Capture the cell that displays the provided text and extract its [x, y] central coordinate. 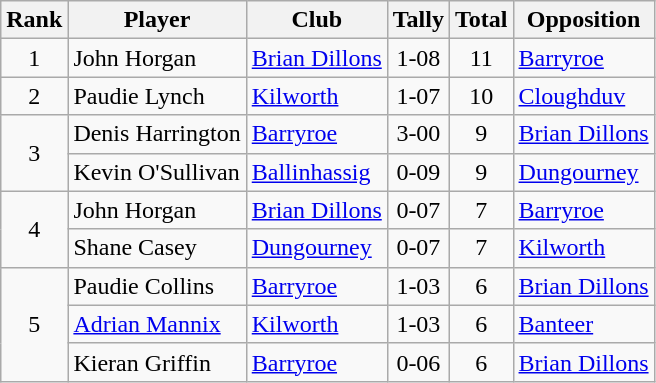
0-09 [418, 172]
1 [34, 58]
1-08 [418, 58]
2 [34, 96]
Paudie Lynch [157, 96]
Club [316, 20]
11 [481, 58]
Banteer [584, 324]
5 [34, 324]
3-00 [418, 134]
Denis Harrington [157, 134]
Cloughduv [584, 96]
0-06 [418, 362]
1-07 [418, 96]
4 [34, 229]
Kevin O'Sullivan [157, 172]
Total [481, 20]
Player [157, 20]
Shane Casey [157, 248]
Adrian Mannix [157, 324]
Kieran Griffin [157, 362]
3 [34, 153]
Opposition [584, 20]
Paudie Collins [157, 286]
Tally [418, 20]
Ballinhassig [316, 172]
10 [481, 96]
Rank [34, 20]
